Detect which cell encompasses the target text, then output its (x, y) center coordinate. 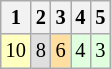
10 (16, 51)
2 (41, 17)
8 (41, 51)
5 (100, 17)
1 (16, 17)
6 (61, 51)
